Determine the [x, y] coordinate at the center of the cell enclosing the given text.  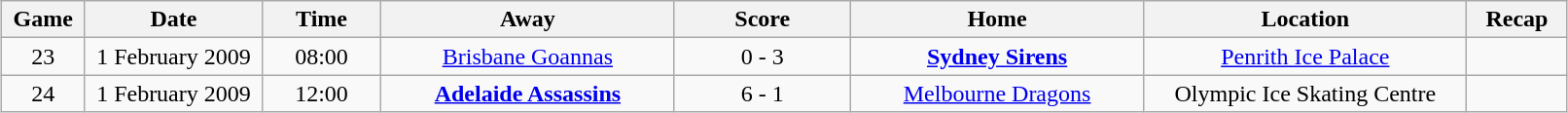
Location [1305, 19]
Olympic Ice Skating Centre [1305, 94]
08:00 [322, 56]
Time [322, 19]
24 [43, 94]
6 - 1 [763, 94]
0 - 3 [763, 56]
Home [997, 19]
Sydney Sirens [997, 56]
Recap [1517, 19]
Melbourne Dragons [997, 94]
12:00 [322, 94]
23 [43, 56]
Date [173, 19]
Away [528, 19]
Game [43, 19]
Brisbane Goannas [528, 56]
Score [763, 19]
Penrith Ice Palace [1305, 56]
Adelaide Assassins [528, 94]
